From the cell containing the given text, extract its center point as (X, Y) coordinate. 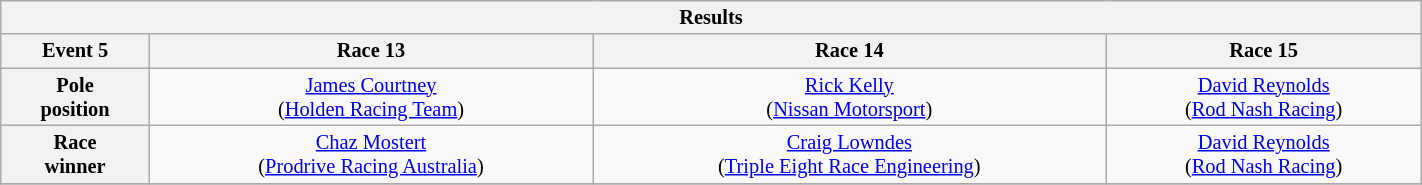
Race 14 (850, 51)
Race 15 (1264, 51)
James Courtney(Holden Racing Team) (370, 97)
Rick Kelly(Nissan Motorsport) (850, 97)
Craig Lowndes(Triple Eight Race Engineering) (850, 154)
Chaz Mostert(Prodrive Racing Australia) (370, 154)
Racewinner (76, 154)
Event 5 (76, 51)
Poleposition (76, 97)
Race 13 (370, 51)
Results (711, 17)
